Extract the (x, y) coordinate from the center of the cell holding the provided text.  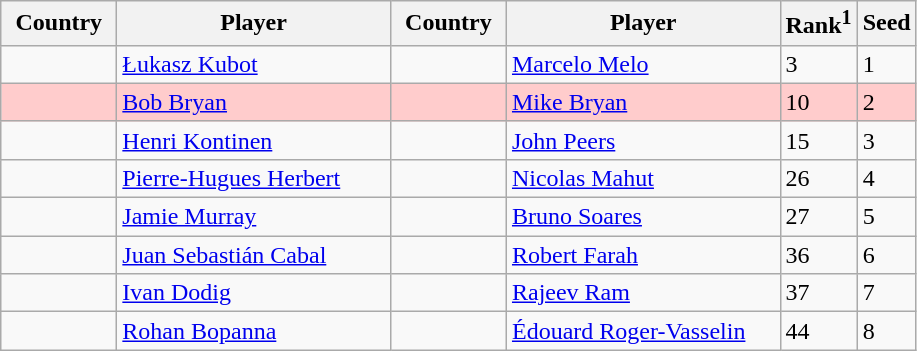
6 (886, 255)
John Peers (643, 140)
7 (886, 293)
Henri Kontinen (254, 140)
27 (818, 217)
2 (886, 102)
36 (818, 255)
Édouard Roger-Vasselin (643, 331)
Pierre-Hugues Herbert (254, 178)
Bob Bryan (254, 102)
1 (886, 64)
Jamie Murray (254, 217)
Ivan Dodig (254, 293)
10 (818, 102)
Nicolas Mahut (643, 178)
Robert Farah (643, 255)
37 (818, 293)
5 (886, 217)
8 (886, 331)
Mike Bryan (643, 102)
Marcelo Melo (643, 64)
26 (818, 178)
Rank1 (818, 24)
Bruno Soares (643, 217)
15 (818, 140)
Rohan Bopanna (254, 331)
Łukasz Kubot (254, 64)
4 (886, 178)
44 (818, 331)
Rajeev Ram (643, 293)
Juan Sebastián Cabal (254, 255)
Seed (886, 24)
